Identify which cell holds the provided text, then report its [X, Y] central coordinate. 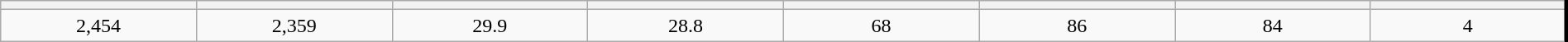
28.8 [686, 26]
86 [1077, 26]
4 [1469, 26]
2,454 [99, 26]
29.9 [490, 26]
84 [1272, 26]
68 [882, 26]
2,359 [294, 26]
